Locate the cell with the specified text and output its [x, y] center coordinate. 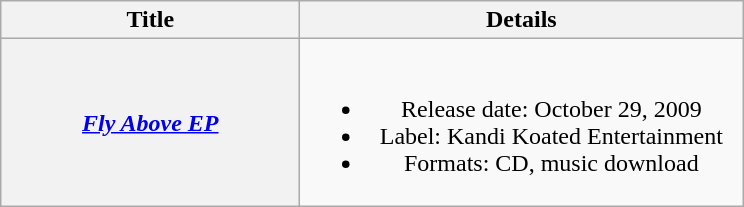
Release date: October 29, 2009Label: Kandi Koated EntertainmentFormats: CD, music download [522, 122]
Details [522, 20]
Fly Above EP [150, 122]
Title [150, 20]
